Return (X, Y) of the center of cell containing provided text 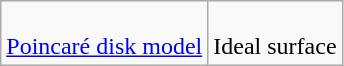
Poincaré disk model (104, 34)
Ideal surface (275, 34)
